From the cell containing the given text, extract its center point as [X, Y] coordinate. 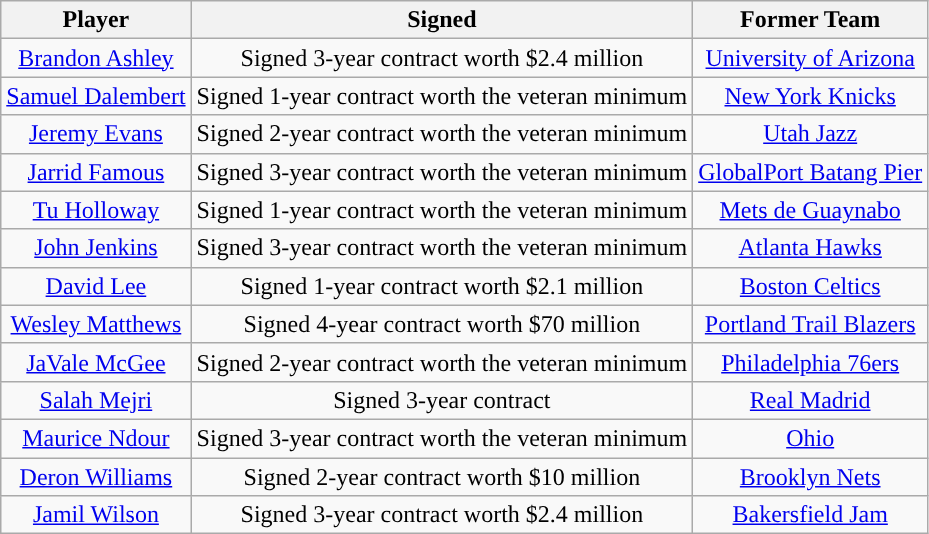
Utah Jazz [810, 134]
University of Arizona [810, 58]
Portland Trail Blazers [810, 324]
Jeremy Evans [96, 134]
Jamil Wilson [96, 515]
Signed 4-year contract worth $70 million [442, 324]
Jarrid Famous [96, 172]
Signed [442, 20]
GlobalPort Batang Pier [810, 172]
Deron Williams [96, 477]
Samuel Dalembert [96, 96]
Former Team [810, 20]
Boston Celtics [810, 286]
Atlanta Hawks [810, 248]
Tu Holloway [96, 210]
Mets de Guaynabo [810, 210]
Ohio [810, 438]
JaVale McGee [96, 362]
New York Knicks [810, 96]
Signed 3-year contract [442, 400]
Philadelphia 76ers [810, 362]
Bakersfield Jam [810, 515]
Salah Mejri [96, 400]
Brandon Ashley [96, 58]
Signed 2-year contract worth $10 million [442, 477]
Signed 1-year contract worth $2.1 million [442, 286]
John Jenkins [96, 248]
Real Madrid [810, 400]
Maurice Ndour [96, 438]
Brooklyn Nets [810, 477]
Player [96, 20]
Wesley Matthews [96, 324]
David Lee [96, 286]
